Pinpoint the cell where the given text exists, returning its [x, y] midpoint coordinate. 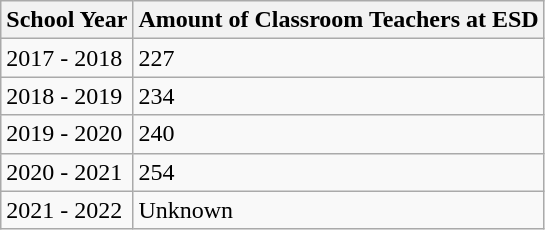
Unknown [338, 210]
Amount of Classroom Teachers at ESD [338, 20]
234 [338, 96]
2017 - 2018 [67, 58]
254 [338, 172]
2019 - 2020 [67, 134]
2021 - 2022 [67, 210]
227 [338, 58]
2020 - 2021 [67, 172]
2018 - 2019 [67, 96]
School Year [67, 20]
240 [338, 134]
